Output the (x, y) coordinate of the center of the cell containing the given text.  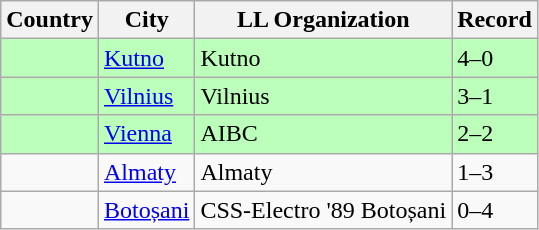
AIBC (324, 134)
Vienna (146, 134)
City (146, 20)
LL Organization (324, 20)
4–0 (495, 58)
3–1 (495, 96)
CSS-Electro '89 Botoșani (324, 210)
0–4 (495, 210)
1–3 (495, 172)
Country (50, 20)
2–2 (495, 134)
Botoșani (146, 210)
Record (495, 20)
